For the text-containing cell, return its midpoint in [X, Y] coordinate format. 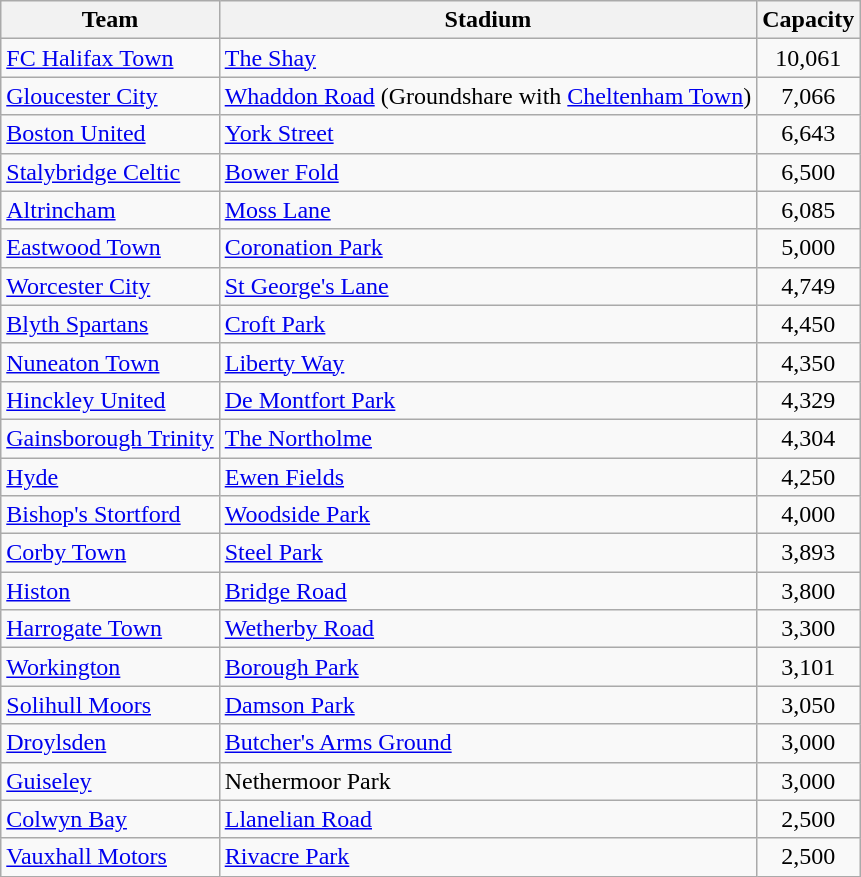
Wetherby Road [488, 629]
Woodside Park [488, 515]
Histon [110, 591]
Solihull Moors [110, 705]
Damson Park [488, 705]
Coronation Park [488, 248]
The Northolme [488, 438]
St George's Lane [488, 286]
5,000 [808, 248]
Colwyn Bay [110, 819]
Hyde [110, 477]
Butcher's Arms Ground [488, 743]
4,749 [808, 286]
3,893 [808, 553]
Workington [110, 667]
4,450 [808, 324]
Gainsborough Trinity [110, 438]
10,061 [808, 58]
Liberty Way [488, 362]
Nuneaton Town [110, 362]
3,101 [808, 667]
Bower Fold [488, 172]
3,800 [808, 591]
Llanelian Road [488, 819]
4,329 [808, 400]
6,085 [808, 210]
Gloucester City [110, 96]
7,066 [808, 96]
Corby Town [110, 553]
Eastwood Town [110, 248]
Harrogate Town [110, 629]
Capacity [808, 20]
De Montfort Park [488, 400]
Guiseley [110, 781]
Nethermoor Park [488, 781]
Bishop's Stortford [110, 515]
Droylsden [110, 743]
Hinckley United [110, 400]
Vauxhall Motors [110, 857]
The Shay [488, 58]
6,643 [808, 134]
Ewen Fields [488, 477]
Stalybridge Celtic [110, 172]
Croft Park [488, 324]
4,350 [808, 362]
Worcester City [110, 286]
6,500 [808, 172]
Moss Lane [488, 210]
3,300 [808, 629]
Boston United [110, 134]
Whaddon Road (Groundshare with Cheltenham Town) [488, 96]
Rivacre Park [488, 857]
4,250 [808, 477]
Altrincham [110, 210]
Team [110, 20]
Borough Park [488, 667]
Steel Park [488, 553]
Bridge Road [488, 591]
York Street [488, 134]
4,000 [808, 515]
Blyth Spartans [110, 324]
4,304 [808, 438]
3,050 [808, 705]
FC Halifax Town [110, 58]
Stadium [488, 20]
